Identify which cell holds the provided text, then report its [x, y] central coordinate. 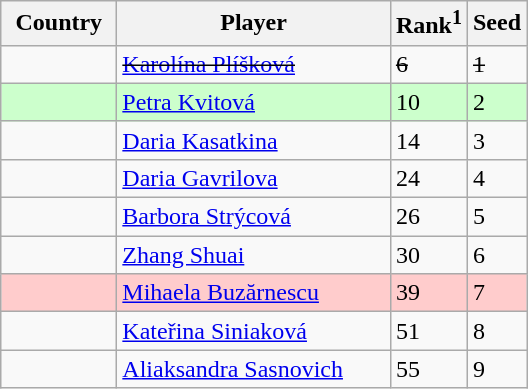
Daria Kasatkina [254, 140]
2 [496, 102]
Barbora Strýcová [254, 217]
Petra Kvitová [254, 102]
Rank1 [428, 24]
4 [496, 178]
51 [428, 331]
3 [496, 140]
10 [428, 102]
30 [428, 255]
24 [428, 178]
5 [496, 217]
14 [428, 140]
Player [254, 24]
39 [428, 293]
Karolína Plíšková [254, 64]
Seed [496, 24]
8 [496, 331]
Zhang Shuai [254, 255]
Daria Gavrilova [254, 178]
9 [496, 369]
Mihaela Buzărnescu [254, 293]
Aliaksandra Sasnovich [254, 369]
55 [428, 369]
26 [428, 217]
1 [496, 64]
Kateřina Siniaková [254, 331]
7 [496, 293]
Country [59, 24]
